Output the [x, y] coordinate of the center of the cell containing the given text.  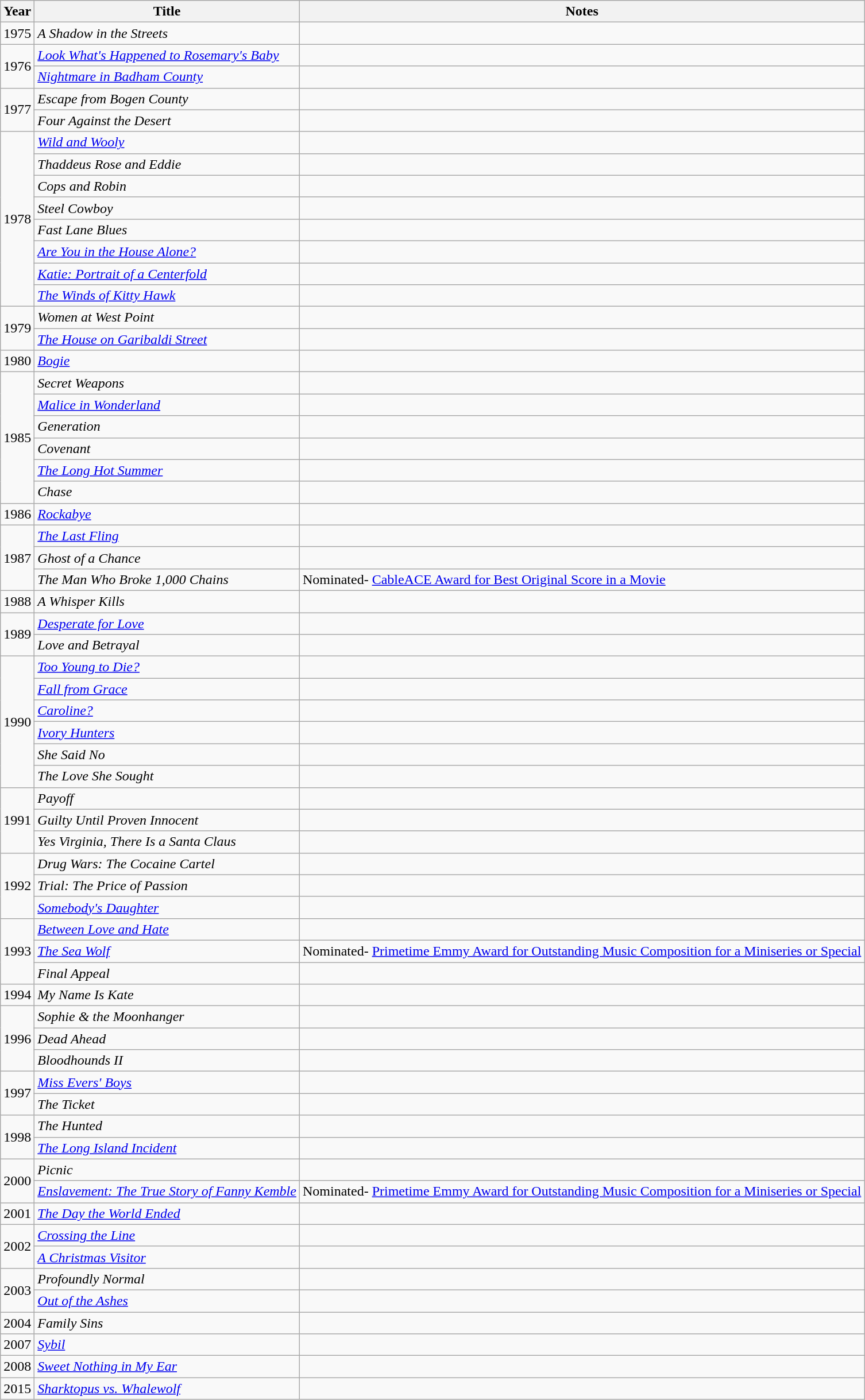
Somebody's Daughter [167, 907]
Secret Weapons [167, 383]
The Hunted [167, 1126]
A Christmas Visitor [167, 1257]
Caroline? [167, 711]
Trial: The Price of Passion [167, 885]
Women at West Point [167, 318]
2002 [17, 1246]
Are You in the House Alone? [167, 252]
Profoundly Normal [167, 1279]
Sweet Nothing in My Ear [167, 1367]
Sophie & the Moonhanger [167, 1017]
The Ticket [167, 1104]
Ivory Hunters [167, 733]
Rockabye [167, 514]
2003 [17, 1290]
1975 [17, 33]
2015 [17, 1389]
Thaddeus Rose and Eddie [167, 164]
The Love She Sought [167, 776]
Family Sins [167, 1322]
Drug Wars: The Cocaine Cartel [167, 864]
The Last Fling [167, 536]
Nominated- CableACE Award for Best Original Score in a Movie [581, 579]
The House on Garibaldi Street [167, 339]
Bogie [167, 361]
2000 [17, 1181]
1986 [17, 514]
1998 [17, 1137]
1976 [17, 66]
Notes [581, 11]
Malice in Wonderland [167, 405]
1978 [17, 219]
Guilty Until Proven Innocent [167, 820]
Out of the Ashes [167, 1301]
Too Young to Die? [167, 667]
2001 [17, 1213]
1993 [17, 951]
1977 [17, 110]
1985 [17, 438]
A Whisper Kills [167, 601]
Sharktopus vs. Whalewolf [167, 1389]
Love and Betrayal [167, 645]
1979 [17, 328]
Desperate for Love [167, 623]
Sybil [167, 1345]
Cops and Robin [167, 186]
1994 [17, 995]
Chase [167, 492]
The Man Who Broke 1,000 Chains [167, 579]
Bloodhounds II [167, 1061]
Four Against the Desert [167, 121]
1992 [17, 885]
Picnic [167, 1170]
The Long Island Incident [167, 1148]
The Winds of Kitty Hawk [167, 296]
Fast Lane Blues [167, 230]
1996 [17, 1039]
Yes Virginia, There Is a Santa Claus [167, 842]
A Shadow in the Streets [167, 33]
Miss Evers' Boys [167, 1082]
1989 [17, 634]
2004 [17, 1322]
The Long Hot Summer [167, 470]
1991 [17, 820]
1988 [17, 601]
The Day the World Ended [167, 1213]
Enslavement: The True Story of Fanny Kemble [167, 1192]
Wild and Wooly [167, 142]
Ghost of a Chance [167, 558]
Covenant [167, 448]
1997 [17, 1093]
2007 [17, 1345]
My Name Is Kate [167, 995]
Dead Ahead [167, 1039]
Katie: Portrait of a Centerfold [167, 274]
Title [167, 11]
Crossing the Line [167, 1235]
Fall from Grace [167, 689]
Payoff [167, 798]
Steel Cowboy [167, 208]
She Said No [167, 755]
Between Love and Hate [167, 929]
The Sea Wolf [167, 951]
Year [17, 11]
Nightmare in Badham County [167, 77]
Look What's Happened to Rosemary's Baby [167, 55]
1990 [17, 722]
Generation [167, 427]
2008 [17, 1367]
Escape from Bogen County [167, 99]
1987 [17, 558]
1980 [17, 361]
Final Appeal [167, 973]
